Search for the cell housing the specified text and yield its (X, Y) center coordinate. 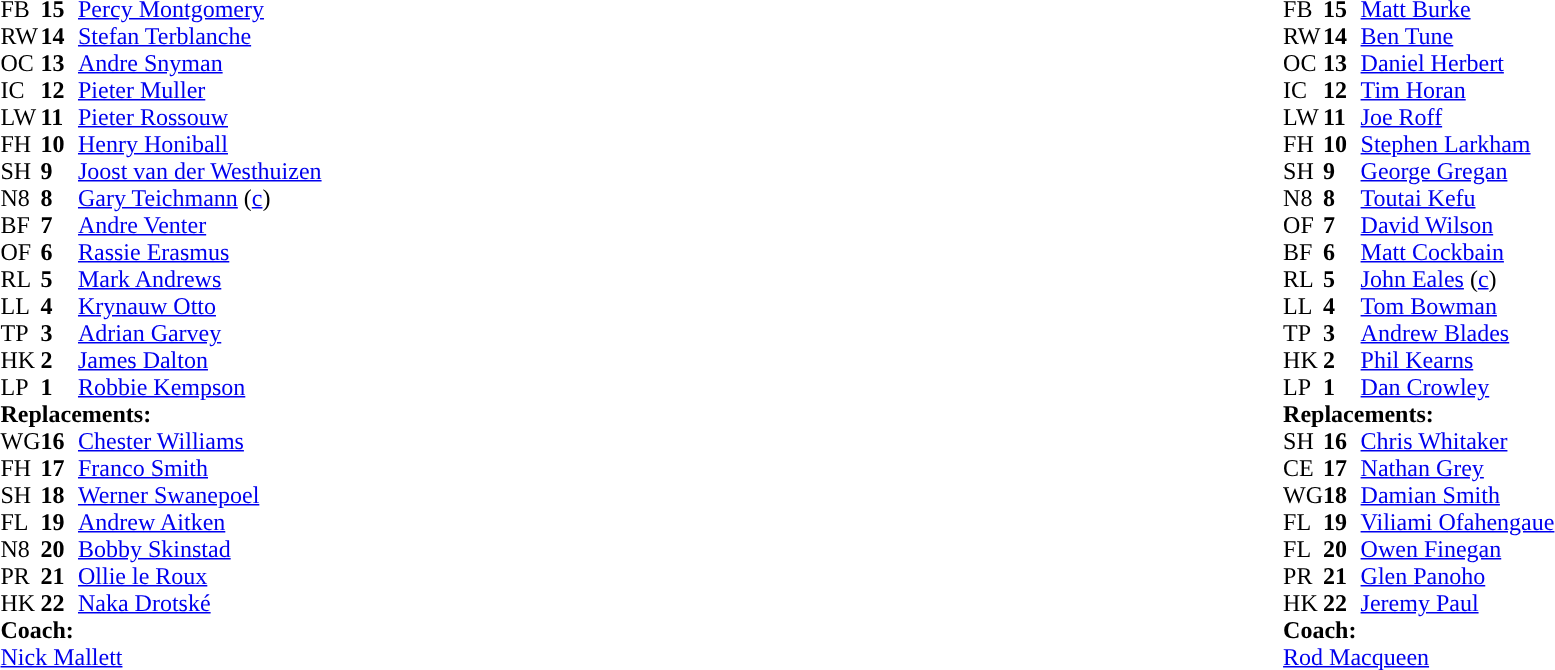
Phil Kearns (1458, 360)
George Gregan (1458, 172)
Andrew Aitken (200, 522)
Ollie le Roux (200, 576)
Joost van der Westhuizen (200, 172)
Rassie Erasmus (200, 252)
Pieter Rossouw (200, 118)
Dan Crowley (1458, 388)
Andrew Blades (1458, 334)
Matt Cockbain (1458, 252)
James Dalton (200, 360)
Ben Tune (1458, 36)
Henry Honiball (200, 144)
Glen Panoho (1458, 576)
Nathan Grey (1458, 468)
Chris Whitaker (1458, 442)
Stephen Larkham (1458, 144)
Andre Venter (200, 226)
Franco Smith (200, 468)
Robbie Kempson (200, 388)
Naka Drotské (200, 604)
Damian Smith (1458, 496)
Chester Williams (200, 442)
Bobby Skinstad (200, 550)
Joe Roff (1458, 118)
Toutai Kefu (1458, 198)
Adrian Garvey (200, 334)
David Wilson (1458, 226)
Owen Finegan (1458, 550)
Tom Bowman (1458, 306)
Pieter Muller (200, 90)
Daniel Herbert (1458, 64)
Werner Swanepoel (200, 496)
Jeremy Paul (1458, 604)
Krynauw Otto (200, 306)
John Eales (c) (1458, 280)
Andre Snyman (200, 64)
Stefan Terblanche (200, 36)
CE (1303, 468)
Tim Horan (1458, 90)
Mark Andrews (200, 280)
Viliami Ofahengaue (1458, 522)
Gary Teichmann (c) (200, 198)
